Locate the cell with the specified text and output its (x, y) center coordinate. 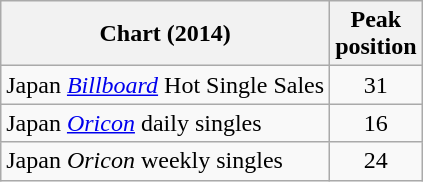
24 (376, 161)
Japan Billboard Hot Single Sales (166, 85)
16 (376, 123)
Japan Oricon weekly singles (166, 161)
Chart (2014) (166, 34)
31 (376, 85)
Japan Oricon daily singles (166, 123)
Peakposition (376, 34)
